Search for the cell housing the specified text and yield its [X, Y] center coordinate. 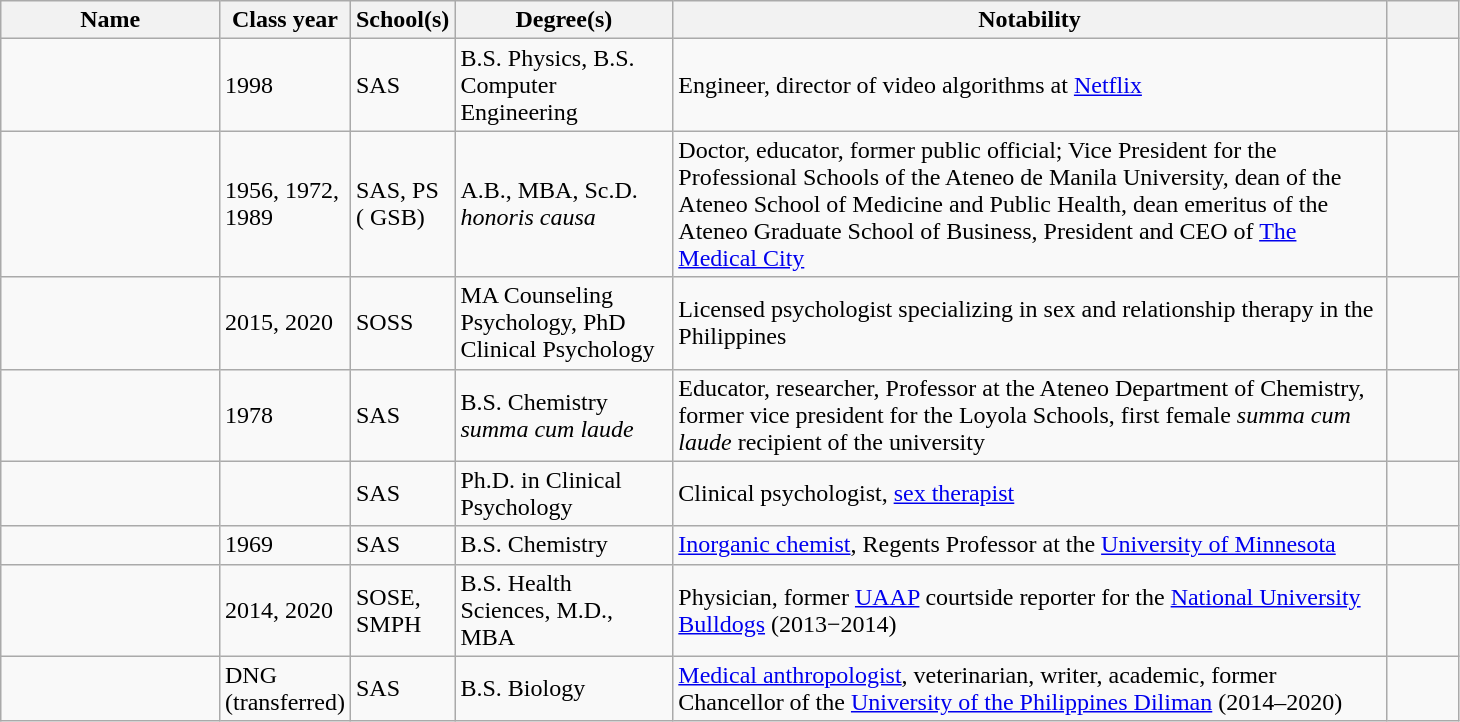
Notability [1030, 20]
B.S. Health Sciences, M.D., MBA [564, 610]
School(s) [402, 20]
SOSS [402, 323]
B.S. Chemistry [564, 545]
Medical anthropologist, veterinarian, writer, academic, former Chancellor of the University of the Philippines Diliman (2014–2020) [1030, 688]
1956, 1972, 1989 [284, 204]
Name [110, 20]
SAS, PS ( GSB) [402, 204]
B.S. Chemistry summa cum laude [564, 415]
Clinical psychologist, sex therapist [1030, 494]
1978 [284, 415]
Licensed psychologist specializing in sex and relationship therapy in the Philippines [1030, 323]
Degree(s) [564, 20]
Engineer, director of video algorithms at Netflix [1030, 85]
Physician, former UAAP courtside reporter for the National University Bulldogs (2013−2014) [1030, 610]
Class year [284, 20]
2015, 2020 [284, 323]
MA Counseling Psychology, PhD Clinical Psychology [564, 323]
Inorganic chemist, Regents Professor at the University of Minnesota [1030, 545]
2014, 2020 [284, 610]
1998 [284, 85]
1969 [284, 545]
Ph.D. in Clinical Psychology [564, 494]
DNG (transferred) [284, 688]
B.S. Biology [564, 688]
A.B., MBA, Sc.D. honoris causa [564, 204]
B.S. Physics, B.S. Computer Engineering [564, 85]
SOSE, SMPH [402, 610]
